From the cell containing the given text, extract its center point as [x, y] coordinate. 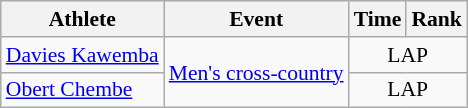
Davies Kawemba [82, 55]
Rank [436, 19]
Athlete [82, 19]
Time [378, 19]
Event [256, 19]
Men's cross-country [256, 72]
Obert Chembe [82, 90]
